Return (X, Y) of the center of cell containing provided text 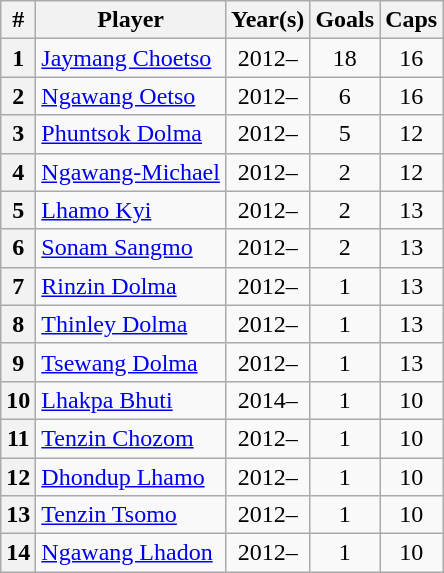
Ngawang Lhadon (131, 553)
Sonam Sangmo (131, 248)
18 (345, 58)
3 (18, 134)
Phuntsok Dolma (131, 134)
2014– (267, 400)
Tsewang Dolma (131, 362)
Caps (412, 20)
7 (18, 286)
11 (18, 438)
Lhamo Kyi (131, 210)
8 (18, 324)
Lhakpa Bhuti (131, 400)
Tenzin Tsomo (131, 515)
Tenzin Chozom (131, 438)
Thinley Dolma (131, 324)
Rinzin Dolma (131, 286)
# (18, 20)
Dhondup Lhamo (131, 477)
Goals (345, 20)
Year(s) (267, 20)
Jaymang Choetso (131, 58)
14 (18, 553)
Ngawang-Michael (131, 172)
4 (18, 172)
9 (18, 362)
Player (131, 20)
Ngawang Oetso (131, 96)
